Find where the given text appears and provide that cell's center as [x, y] coordinate. 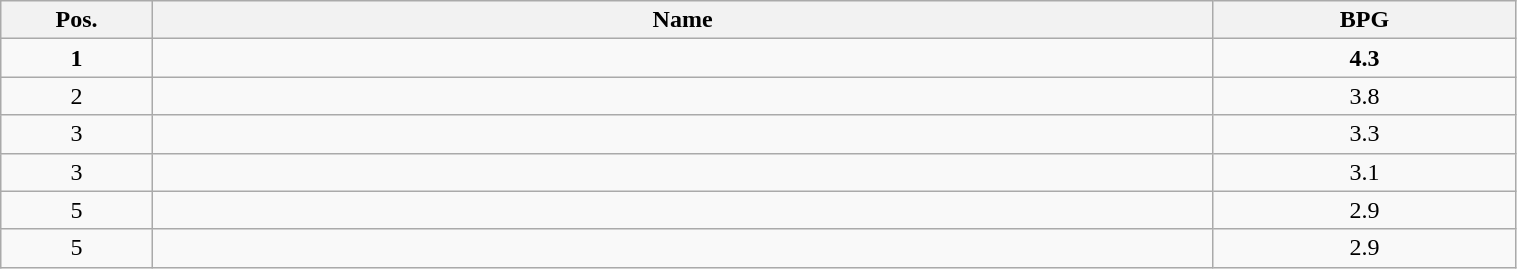
3.8 [1364, 96]
1 [77, 58]
4.3 [1364, 58]
3.3 [1364, 134]
2 [77, 96]
BPG [1364, 20]
3.1 [1364, 172]
Pos. [77, 20]
Name [682, 20]
